Output the (X, Y) coordinate of the center of the cell containing the given text.  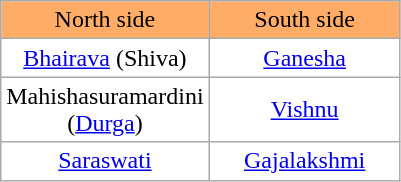
Vishnu (304, 110)
Ganesha (304, 58)
Mahishasuramardini (Durga) (105, 110)
Gajalakshmi (304, 161)
North side (105, 20)
Bhairava (Shiva) (105, 58)
Saraswati (105, 161)
South side (304, 20)
